Output the (x, y) coordinate of the center of the cell containing the given text.  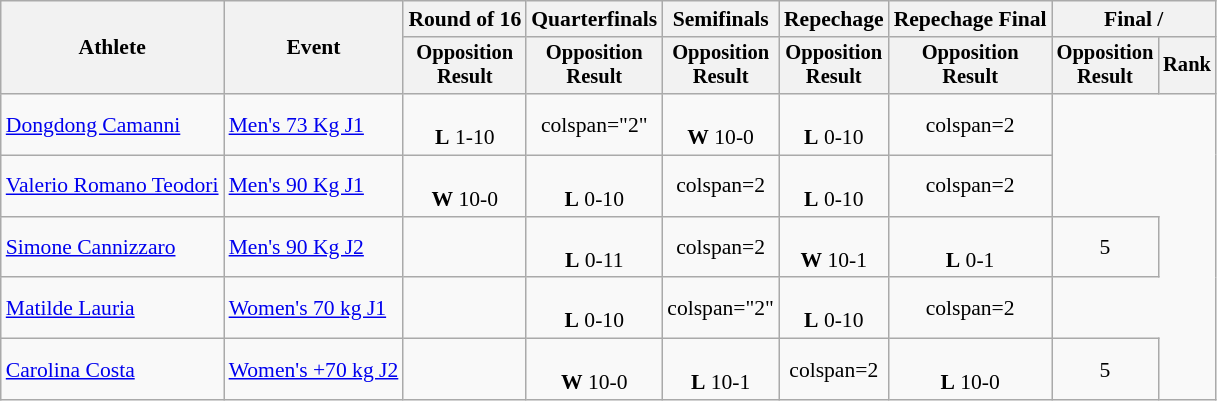
L 1-10 (464, 124)
Men's 90 Kg J1 (314, 186)
Final / (1134, 19)
L 0-11 (594, 248)
Men's 90 Kg J2 (314, 248)
Valerio Romano Teodori (112, 186)
Women's 70 kg J1 (314, 308)
Rank (1187, 66)
Repechage (834, 19)
L 0-1 (970, 248)
Event (314, 48)
Quarterfinals (594, 19)
Matilde Lauria (112, 308)
Men's 73 Kg J1 (314, 124)
L 10-0 (970, 370)
Carolina Costa (112, 370)
Dongdong Camanni (112, 124)
W 10-1 (834, 248)
Repechage Final (970, 19)
Semifinals (720, 19)
L 10-1 (720, 370)
Simone Cannizzaro (112, 248)
Athlete (112, 48)
Round of 16 (464, 19)
Women's +70 kg J2 (314, 370)
